Search for the cell housing the specified text and yield its (x, y) center coordinate. 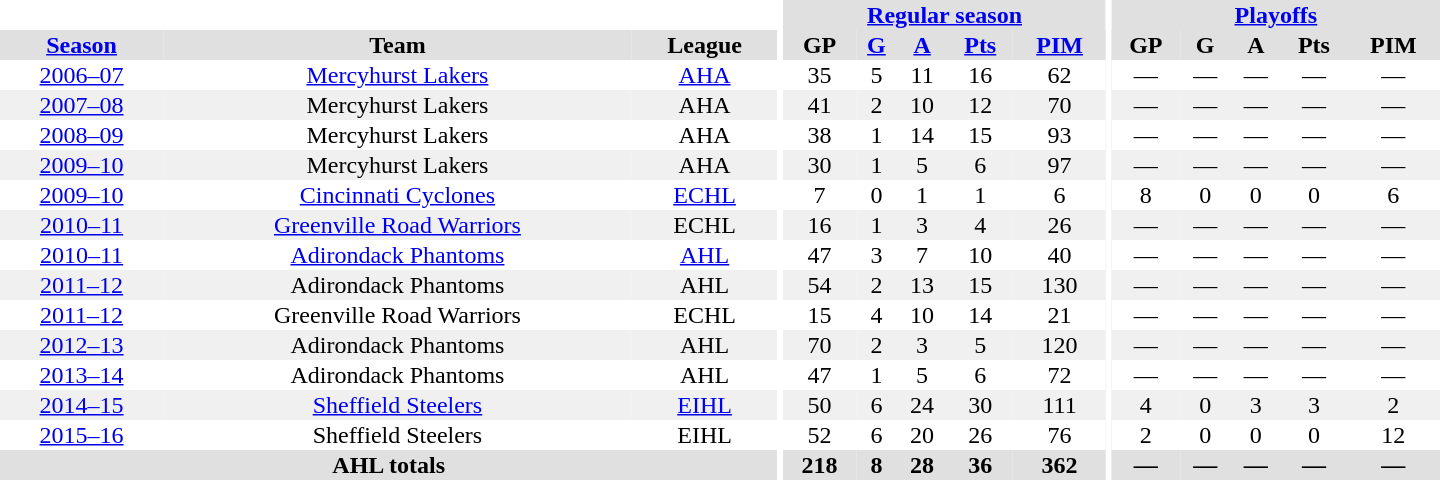
72 (1060, 375)
Playoffs (1276, 15)
28 (922, 465)
2013–14 (82, 375)
62 (1060, 75)
Regular season (944, 15)
2015–16 (82, 435)
76 (1060, 435)
13 (922, 285)
41 (820, 105)
97 (1060, 165)
20 (922, 435)
111 (1060, 405)
362 (1060, 465)
2012–13 (82, 345)
130 (1060, 285)
24 (922, 405)
40 (1060, 255)
AHL totals (388, 465)
35 (820, 75)
21 (1060, 315)
218 (820, 465)
Team (398, 45)
11 (922, 75)
2007–08 (82, 105)
120 (1060, 345)
2014–15 (82, 405)
League (705, 45)
52 (820, 435)
38 (820, 135)
Cincinnati Cyclones (398, 195)
36 (980, 465)
93 (1060, 135)
54 (820, 285)
50 (820, 405)
Season (82, 45)
2006–07 (82, 75)
2008–09 (82, 135)
